Identify which cell holds the provided text, then report its (X, Y) central coordinate. 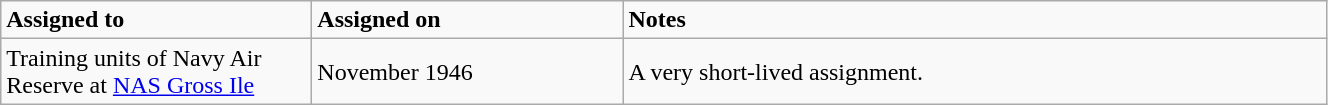
Notes (975, 20)
November 1946 (468, 72)
Assigned to (156, 20)
A very short-lived assignment. (975, 72)
Assigned on (468, 20)
Training units of Navy Air Reserve at NAS Gross Ile (156, 72)
